Extract the (x, y) coordinate from the center of the cell holding the provided text.  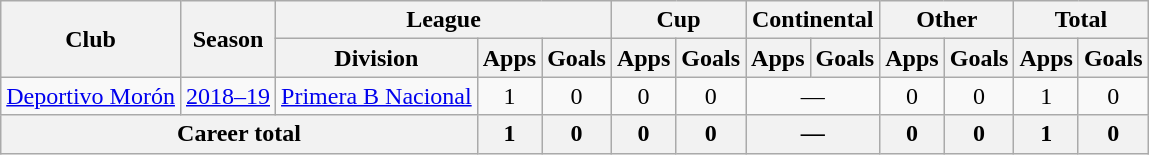
Career total (239, 134)
Primera B Nacional (377, 96)
Continental (813, 20)
Total (1081, 20)
Season (228, 39)
Club (91, 39)
Division (377, 58)
Deportivo Morón (91, 96)
League (444, 20)
2018–19 (228, 96)
Other (947, 20)
Cup (678, 20)
